From the cell containing the given text, extract its center point as (x, y) coordinate. 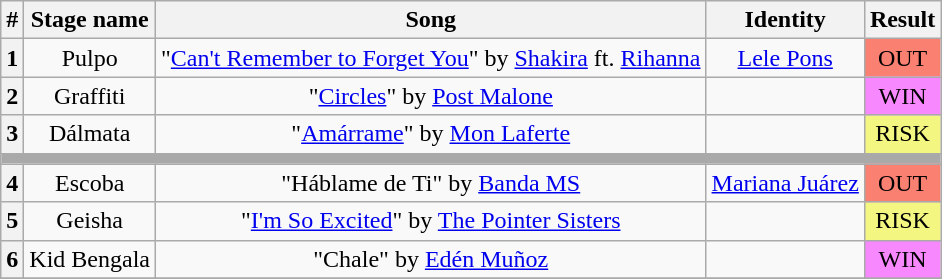
1 (12, 58)
2 (12, 96)
Mariana Juárez (785, 183)
5 (12, 221)
Pulpo (90, 58)
3 (12, 134)
Geisha (90, 221)
"Chale" by Edén Muñoz (432, 259)
"Háblame de Ti" by Banda MS (432, 183)
"Circles" by Post Malone (432, 96)
Song (432, 20)
Escoba (90, 183)
Lele Pons (785, 58)
Result (902, 20)
Kid Bengala (90, 259)
Identity (785, 20)
"I'm So Excited" by The Pointer Sisters (432, 221)
Stage name (90, 20)
"Amárrame" by Mon Laferte (432, 134)
# (12, 20)
"Can't Remember to Forget You" by Shakira ft. Rihanna (432, 58)
4 (12, 183)
Graffiti (90, 96)
6 (12, 259)
Dálmata (90, 134)
